Pinpoint the cell where the given text exists, returning its (X, Y) midpoint coordinate. 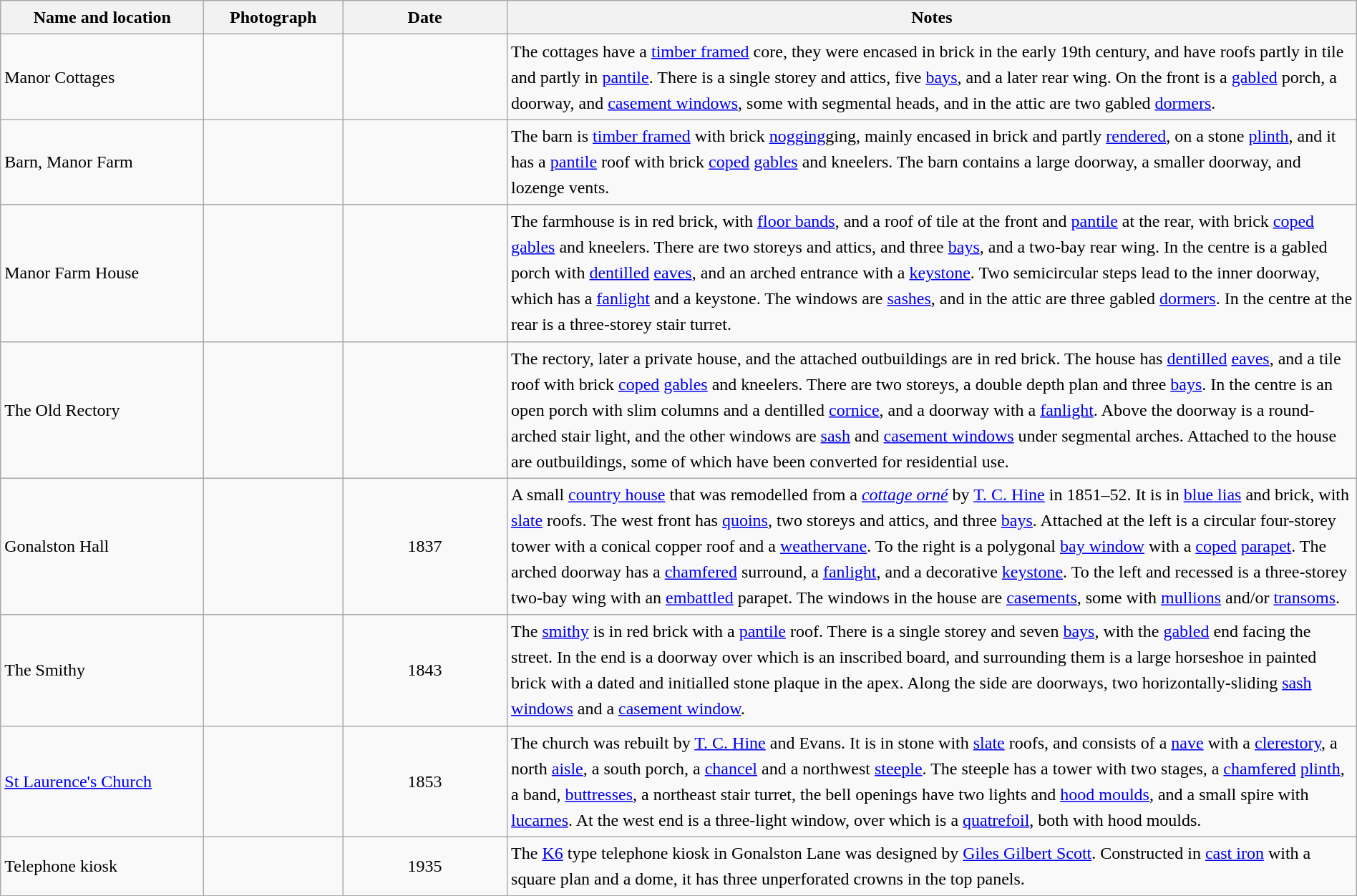
Barn, Manor Farm (102, 162)
Manor Cottages (102, 77)
Gonalston Hall (102, 547)
1853 (425, 781)
Name and location (102, 17)
1837 (425, 547)
The Old Rectory (102, 409)
Manor Farm House (102, 273)
The Smithy (102, 670)
St Laurence's Church (102, 781)
1935 (425, 866)
Date (425, 17)
Notes (932, 17)
1843 (425, 670)
Photograph (273, 17)
Telephone kiosk (102, 866)
